Extract the [X, Y] coordinate from the center of the cell holding the provided text.  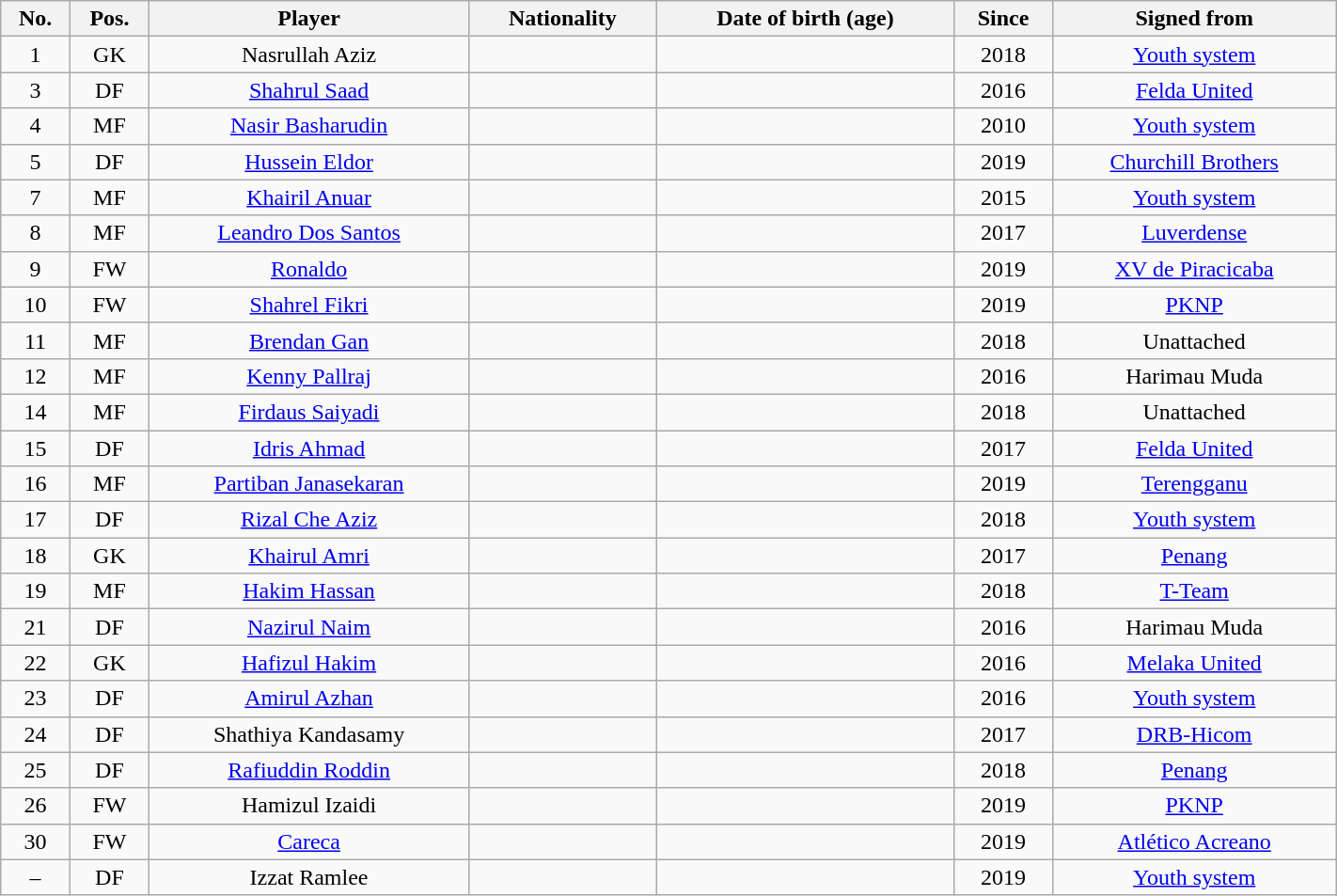
3 [36, 90]
T-Team [1194, 591]
25 [36, 770]
Idris Ahmad [309, 448]
DRB-Hicom [1194, 734]
Rizal Che Aziz [309, 520]
Pos. [109, 19]
Churchill Brothers [1194, 162]
Atlético Acreano [1194, 841]
Since [1003, 19]
4 [36, 126]
XV de Piracicaba [1194, 269]
1 [36, 55]
17 [36, 520]
Izzat Ramlee [309, 877]
14 [36, 412]
Careca [309, 841]
26 [36, 806]
Hamizul Izaidi [309, 806]
Shahrel Fikri [309, 305]
Amirul Azhan [309, 699]
Hussein Eldor [309, 162]
Terengganu [1194, 484]
7 [36, 197]
Khairul Amri [309, 556]
Kenny Pallraj [309, 376]
5 [36, 162]
Signed from [1194, 19]
18 [36, 556]
Shahrul Saad [309, 90]
2010 [1003, 126]
23 [36, 699]
12 [36, 376]
15 [36, 448]
– [36, 877]
Khairil Anuar [309, 197]
Hakim Hassan [309, 591]
Nasrullah Aziz [309, 55]
10 [36, 305]
Shathiya Kandasamy [309, 734]
Brendan Gan [309, 340]
22 [36, 663]
9 [36, 269]
21 [36, 627]
Firdaus Saiyadi [309, 412]
Nazirul Naim [309, 627]
24 [36, 734]
Nationality [562, 19]
Luverdense [1194, 233]
Melaka United [1194, 663]
Hafizul Hakim [309, 663]
Leandro Dos Santos [309, 233]
19 [36, 591]
11 [36, 340]
Partiban Janasekaran [309, 484]
Date of birth (age) [805, 19]
Player [309, 19]
Ronaldo [309, 269]
2015 [1003, 197]
30 [36, 841]
16 [36, 484]
Nasir Basharudin [309, 126]
No. [36, 19]
8 [36, 233]
Rafiuddin Roddin [309, 770]
